For the text-containing cell, return its midpoint in [x, y] coordinate format. 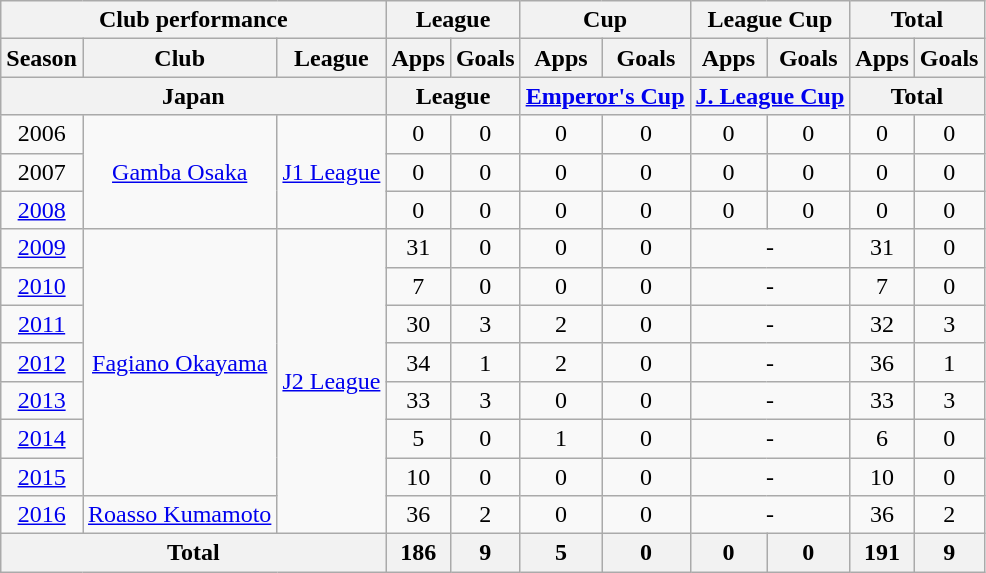
191 [882, 553]
186 [418, 553]
2012 [42, 362]
34 [418, 362]
2010 [42, 286]
Club performance [194, 20]
Gamba Osaka [179, 172]
2008 [42, 210]
Fagiano Okayama [179, 362]
J2 League [332, 381]
J. League Cup [770, 96]
Club [179, 58]
2015 [42, 477]
2014 [42, 438]
2007 [42, 172]
League Cup [770, 20]
2006 [42, 134]
Japan [194, 96]
Roasso Kumamoto [179, 515]
6 [882, 438]
Cup [605, 20]
2013 [42, 400]
30 [418, 324]
2011 [42, 324]
Emperor's Cup [605, 96]
Season [42, 58]
2009 [42, 248]
32 [882, 324]
J1 League [332, 172]
2016 [42, 515]
